From the cell containing the given text, extract its center point as (x, y) coordinate. 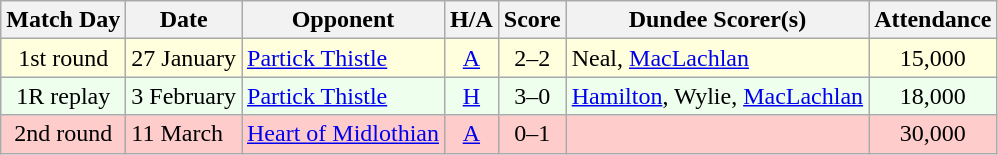
1st round (64, 58)
1R replay (64, 96)
18,000 (933, 96)
H (472, 96)
Opponent (344, 20)
Attendance (933, 20)
Score (532, 20)
Match Day (64, 20)
27 January (184, 58)
2–2 (532, 58)
2nd round (64, 134)
0–1 (532, 134)
Dundee Scorer(s) (717, 20)
3 February (184, 96)
Date (184, 20)
30,000 (933, 134)
Neal, MacLachlan (717, 58)
Hamilton, Wylie, MacLachlan (717, 96)
H/A (472, 20)
15,000 (933, 58)
11 March (184, 134)
Heart of Midlothian (344, 134)
3–0 (532, 96)
